Locate the cell with the specified text and output its [x, y] center coordinate. 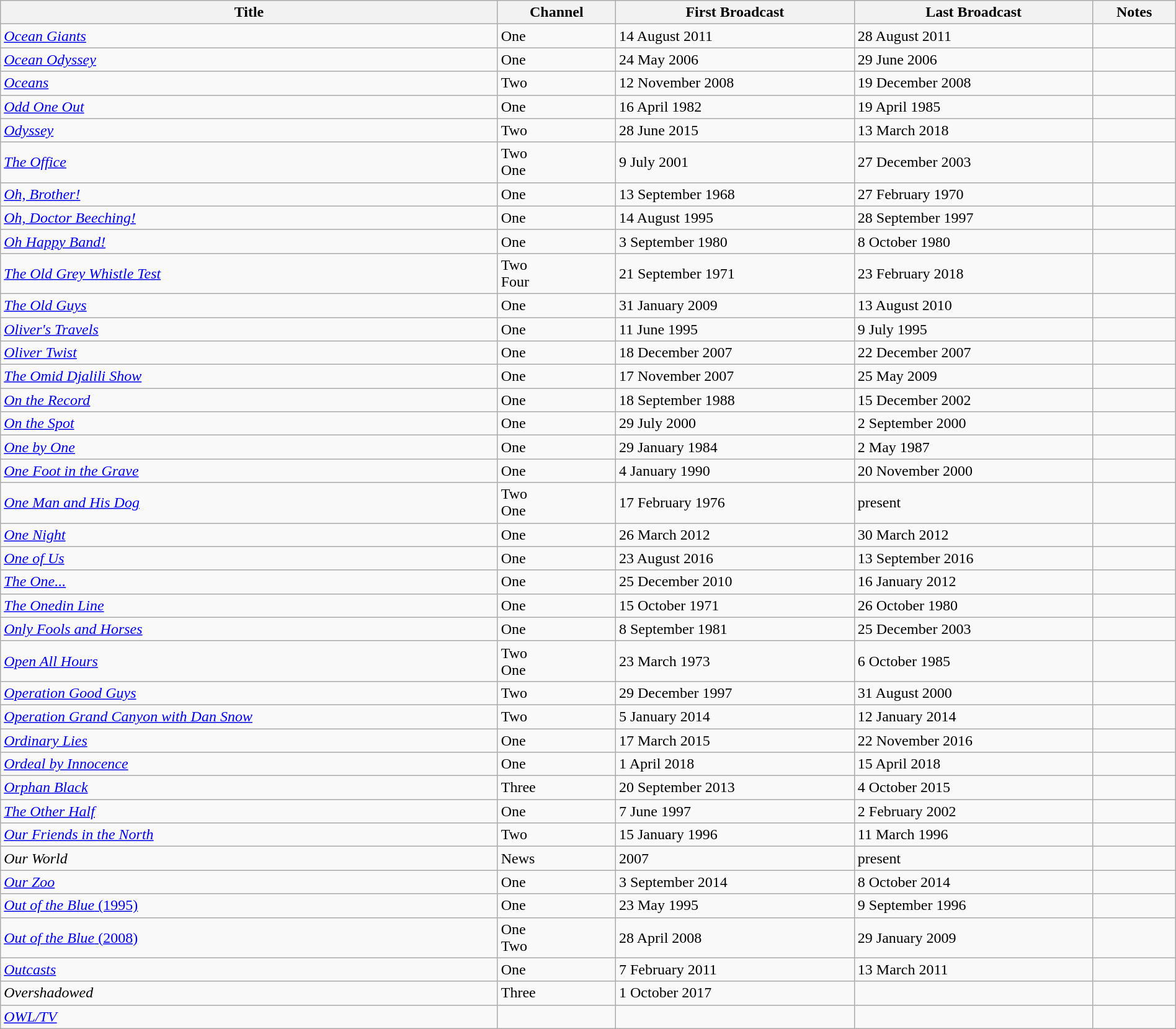
30 March 2012 [974, 535]
9 September 1996 [974, 906]
7 June 1997 [734, 811]
15 April 2018 [974, 764]
28 September 1997 [974, 218]
16 January 2012 [974, 582]
9 July 2001 [734, 163]
22 December 2007 [974, 353]
Our Zoo [249, 882]
29 December 1997 [734, 693]
Oh, Doctor Beeching! [249, 218]
17 February 1976 [734, 502]
Oceans [249, 83]
27 February 1970 [974, 194]
On the Record [249, 400]
24 May 2006 [734, 60]
14 August 1995 [734, 218]
1 October 2017 [734, 993]
Ordinary Lies [249, 740]
15 October 1971 [734, 605]
23 May 1995 [734, 906]
OWL/TV [249, 1017]
26 October 1980 [974, 605]
Oh Happy Band! [249, 241]
17 November 2007 [734, 376]
One Foot in the Grave [249, 471]
One Man and His Dog [249, 502]
26 March 2012 [734, 535]
19 December 2008 [974, 83]
13 March 2011 [974, 969]
23 August 2016 [734, 558]
3 September 2014 [734, 882]
31 January 2009 [734, 305]
2 May 1987 [974, 447]
28 June 2015 [734, 130]
One Night [249, 535]
Ordeal by Innocence [249, 764]
13 August 2010 [974, 305]
Ocean Giants [249, 36]
Two Four [556, 273]
Our Friends in the North [249, 835]
20 November 2000 [974, 471]
8 October 1980 [974, 241]
The Omid Djalili Show [249, 376]
News [556, 858]
25 May 2009 [974, 376]
14 August 2011 [734, 36]
On the Spot [249, 424]
4 October 2015 [974, 788]
8 October 2014 [974, 882]
25 December 2003 [974, 629]
11 March 1996 [974, 835]
7 February 2011 [734, 969]
Oh, Brother! [249, 194]
Oliver Twist [249, 353]
One Two [556, 938]
Ocean Odyssey [249, 60]
The Office [249, 163]
4 January 1990 [734, 471]
31 August 2000 [974, 693]
Channel [556, 12]
18 December 2007 [734, 353]
Outcasts [249, 969]
13 September 1968 [734, 194]
23 February 2018 [974, 273]
13 September 2016 [974, 558]
12 November 2008 [734, 83]
23 March 1973 [734, 661]
5 January 2014 [734, 716]
1 April 2018 [734, 764]
8 September 1981 [734, 629]
One of Us [249, 558]
Operation Grand Canyon with Dan Snow [249, 716]
Last Broadcast [974, 12]
Orphan Black [249, 788]
Notes [1134, 12]
21 September 1971 [734, 273]
16 April 1982 [734, 107]
17 March 2015 [734, 740]
Out of the Blue (1995) [249, 906]
18 September 1988 [734, 400]
Odyssey [249, 130]
3 September 1980 [734, 241]
2007 [734, 858]
One by One [249, 447]
29 July 2000 [734, 424]
25 December 2010 [734, 582]
29 June 2006 [974, 60]
19 April 1985 [974, 107]
Only Fools and Horses [249, 629]
6 October 1985 [974, 661]
15 January 1996 [734, 835]
29 January 1984 [734, 447]
2 February 2002 [974, 811]
2 September 2000 [974, 424]
Out of the Blue (2008) [249, 938]
12 January 2014 [974, 716]
The One... [249, 582]
Operation Good Guys [249, 693]
Open All Hours [249, 661]
Odd One Out [249, 107]
11 June 1995 [734, 329]
20 September 2013 [734, 788]
The Onedin Line [249, 605]
The Other Half [249, 811]
27 December 2003 [974, 163]
29 January 2009 [974, 938]
13 March 2018 [974, 130]
9 July 1995 [974, 329]
Oliver's Travels [249, 329]
15 December 2002 [974, 400]
The Old Grey Whistle Test [249, 273]
Title [249, 12]
First Broadcast [734, 12]
28 August 2011 [974, 36]
28 April 2008 [734, 938]
Overshadowed [249, 993]
Our World [249, 858]
The Old Guys [249, 305]
22 November 2016 [974, 740]
